Return the (x, y) coordinate for the center point of the cell that contains the specified text.  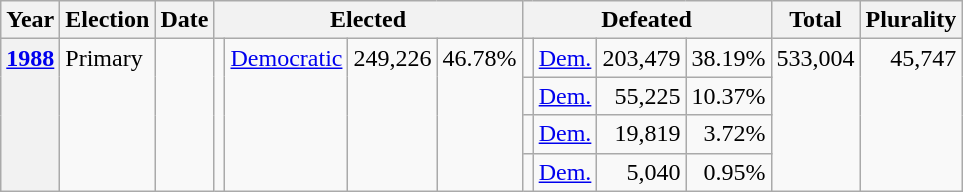
38.19% (728, 58)
249,226 (392, 115)
Plurality (911, 20)
3.72% (728, 134)
55,225 (642, 96)
Democratic (286, 115)
Defeated (646, 20)
46.78% (480, 115)
Primary (108, 115)
19,819 (642, 134)
Election (108, 20)
Total (816, 20)
5,040 (642, 172)
10.37% (728, 96)
1988 (30, 115)
533,004 (816, 115)
Date (184, 20)
203,479 (642, 58)
0.95% (728, 172)
Elected (368, 20)
45,747 (911, 115)
Year (30, 20)
